Detect which cell encompasses the target text, then output its (x, y) center coordinate. 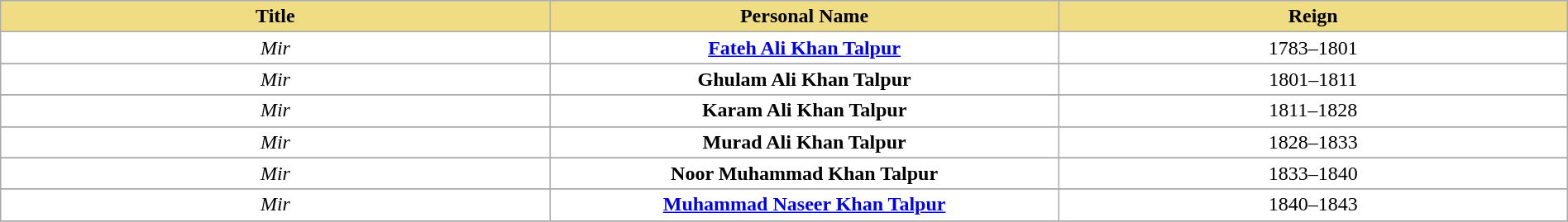
Murad Ali Khan Talpur (804, 142)
1811–1828 (1313, 111)
Reign (1313, 17)
Ghulam Ali Khan Talpur (804, 79)
Fateh Ali Khan Talpur (804, 48)
1840–1843 (1313, 205)
Personal Name (804, 17)
1833–1840 (1313, 173)
1783–1801 (1313, 48)
Title (275, 17)
1828–1833 (1313, 142)
1801–1811 (1313, 79)
Muhammad Naseer Khan Talpur (804, 205)
Noor Muhammad Khan Talpur (804, 173)
Karam Ali Khan Talpur (804, 111)
